From the cell containing the given text, extract its center point as (x, y) coordinate. 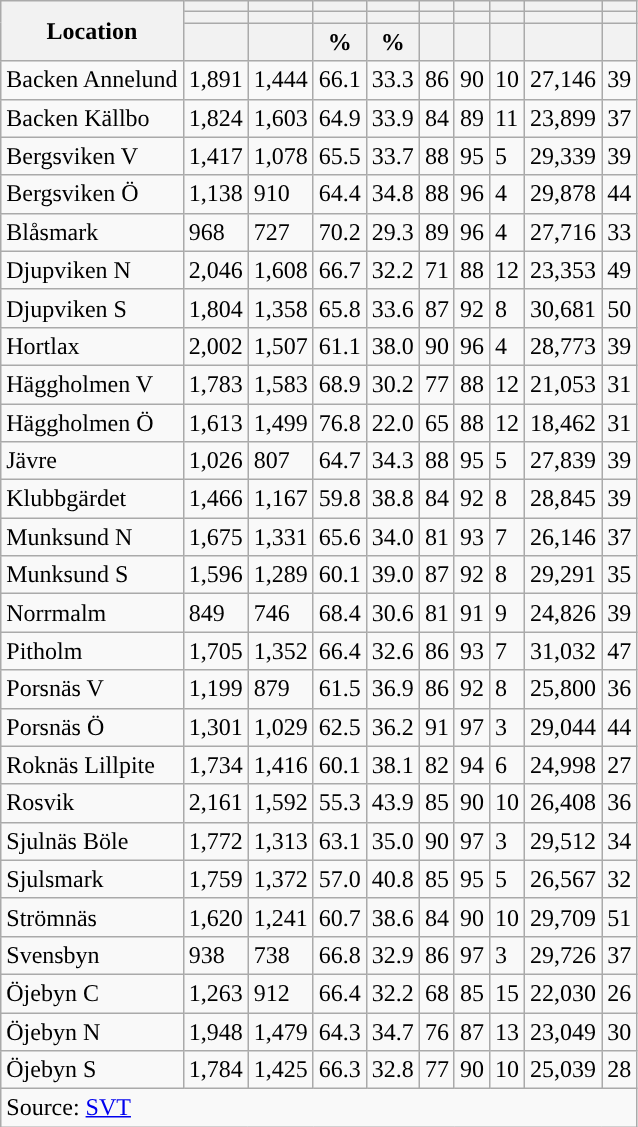
1,783 (216, 384)
1,352 (280, 651)
32.6 (392, 651)
1,596 (216, 575)
30,681 (564, 308)
76.8 (340, 423)
1,167 (280, 499)
61.5 (340, 689)
94 (472, 765)
49 (620, 270)
38.8 (392, 499)
2,046 (216, 270)
34.3 (392, 461)
Klubbgärdet (92, 499)
Hortlax (92, 346)
1,759 (216, 879)
31,032 (564, 651)
Djupviken S (92, 308)
35 (620, 575)
1,417 (216, 156)
65 (436, 423)
1,734 (216, 765)
807 (280, 461)
1,466 (216, 499)
1,331 (280, 537)
Munksund N (92, 537)
23,899 (564, 118)
9 (506, 613)
27,716 (564, 232)
29,339 (564, 156)
57.0 (340, 879)
1,313 (280, 841)
33.6 (392, 308)
70.2 (340, 232)
29.3 (392, 232)
Sjulsmark (92, 879)
55.3 (340, 803)
29,291 (564, 575)
22,030 (564, 993)
27,146 (564, 80)
15 (506, 993)
1,425 (280, 1070)
1,138 (216, 194)
1,499 (280, 423)
1,675 (216, 537)
727 (280, 232)
Source: SVT (319, 1108)
24,998 (564, 765)
1,891 (216, 80)
35.0 (392, 841)
1,444 (280, 80)
39.0 (392, 575)
879 (280, 689)
Svensbyn (92, 955)
1,358 (280, 308)
29,044 (564, 727)
Backen Annelund (92, 80)
1,029 (280, 727)
50 (620, 308)
51 (620, 917)
28,773 (564, 346)
1,479 (280, 1031)
1,608 (280, 270)
Öjebyn C (92, 993)
66.1 (340, 80)
61.1 (340, 346)
64.3 (340, 1031)
Rosvik (92, 803)
Roknäs Lillpite (92, 765)
60.7 (340, 917)
1,289 (280, 575)
Sjulnäs Böle (92, 841)
Öjebyn N (92, 1031)
938 (216, 955)
1,613 (216, 423)
23,353 (564, 270)
6 (506, 765)
Pitholm (92, 651)
65.6 (340, 537)
66.7 (340, 270)
36.2 (392, 727)
28,845 (564, 499)
32 (620, 879)
26,146 (564, 537)
1,620 (216, 917)
26 (620, 993)
1,824 (216, 118)
29,512 (564, 841)
76 (436, 1031)
738 (280, 955)
Norrmalm (92, 613)
68.9 (340, 384)
2,161 (216, 803)
968 (216, 232)
Bergsviken V (92, 156)
849 (216, 613)
Munksund S (92, 575)
Location (92, 31)
29,709 (564, 917)
33.3 (392, 80)
25,800 (564, 689)
27,839 (564, 461)
47 (620, 651)
36.9 (392, 689)
1,372 (280, 879)
32.9 (392, 955)
26,408 (564, 803)
64.7 (340, 461)
1,416 (280, 765)
1,804 (216, 308)
1,784 (216, 1070)
33.9 (392, 118)
82 (436, 765)
34 (620, 841)
64.4 (340, 194)
22.0 (392, 423)
68.4 (340, 613)
2,002 (216, 346)
27 (620, 765)
23,049 (564, 1031)
Bergsviken Ö (92, 194)
1,948 (216, 1031)
18,462 (564, 423)
Porsnäs Ö (92, 727)
912 (280, 993)
28 (620, 1070)
30 (620, 1031)
1,592 (280, 803)
40.8 (392, 879)
66.8 (340, 955)
29,726 (564, 955)
38.6 (392, 917)
Blåsmark (92, 232)
66.3 (340, 1070)
59.8 (340, 499)
1,705 (216, 651)
24,826 (564, 613)
1,772 (216, 841)
68 (436, 993)
29,878 (564, 194)
910 (280, 194)
Porsnäs V (92, 689)
Häggholmen Ö (92, 423)
32.8 (392, 1070)
34.0 (392, 537)
1,507 (280, 346)
26,567 (564, 879)
64.9 (340, 118)
62.5 (340, 727)
34.8 (392, 194)
746 (280, 613)
30.6 (392, 613)
63.1 (340, 841)
1,026 (216, 461)
1,301 (216, 727)
65.8 (340, 308)
25,039 (564, 1070)
Strömnäs (92, 917)
1,603 (280, 118)
43.9 (392, 803)
1,078 (280, 156)
1,263 (216, 993)
13 (506, 1031)
Djupviken N (92, 270)
38.0 (392, 346)
33 (620, 232)
1,241 (280, 917)
38.1 (392, 765)
Jävre (92, 461)
1,199 (216, 689)
34.7 (392, 1031)
21,053 (564, 384)
Backen Källbo (92, 118)
Öjebyn S (92, 1070)
33.7 (392, 156)
65.5 (340, 156)
11 (506, 118)
1,583 (280, 384)
Häggholmen V (92, 384)
30.2 (392, 384)
71 (436, 270)
